Find where the given text appears and provide that cell's center as [X, Y] coordinate. 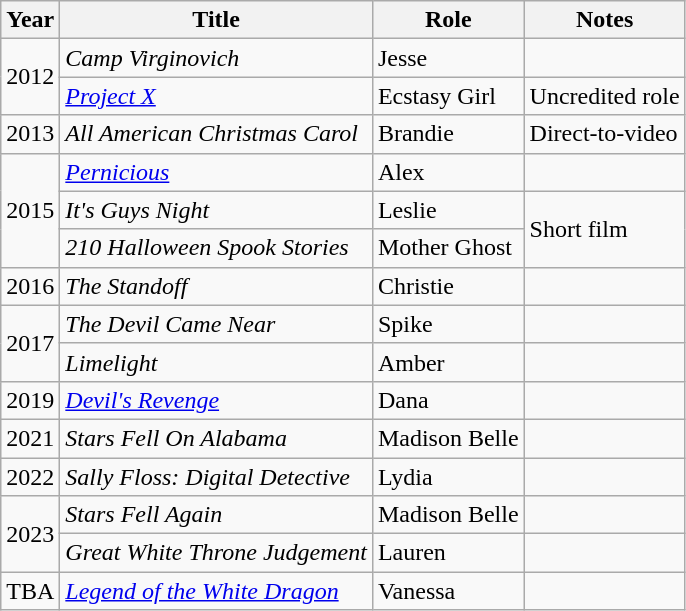
Stars Fell On Alabama [216, 438]
Role [448, 20]
The Devil Came Near [216, 324]
Limelight [216, 362]
Notes [604, 20]
Sally Floss: Digital Detective [216, 477]
The Standoff [216, 286]
Christie [448, 286]
Lauren [448, 553]
2012 [30, 77]
Mother Ghost [448, 248]
Uncredited role [604, 96]
2021 [30, 438]
Amber [448, 362]
Leslie [448, 210]
Pernicious [216, 172]
Camp Virginovich [216, 58]
Alex [448, 172]
Jesse [448, 58]
Stars Fell Again [216, 515]
Dana [448, 400]
Brandie [448, 134]
Ecstasy Girl [448, 96]
2023 [30, 534]
210 Halloween Spook Stories [216, 248]
2013 [30, 134]
Spike [448, 324]
Vanessa [448, 591]
2022 [30, 477]
2017 [30, 343]
It's Guys Night [216, 210]
Lydia [448, 477]
Year [30, 20]
TBA [30, 591]
Title [216, 20]
2016 [30, 286]
Legend of the White Dragon [216, 591]
2015 [30, 210]
All American Christmas Carol [216, 134]
Project X [216, 96]
2019 [30, 400]
Great White Throne Judgement [216, 553]
Direct-to-video [604, 134]
Short film [604, 229]
Devil's Revenge [216, 400]
